For the text-containing cell, return its midpoint in [x, y] coordinate format. 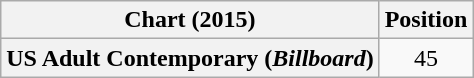
Chart (2015) [190, 20]
US Adult Contemporary (Billboard) [190, 58]
Position [426, 20]
45 [426, 58]
